From the cell containing the given text, extract its center point as [X, Y] coordinate. 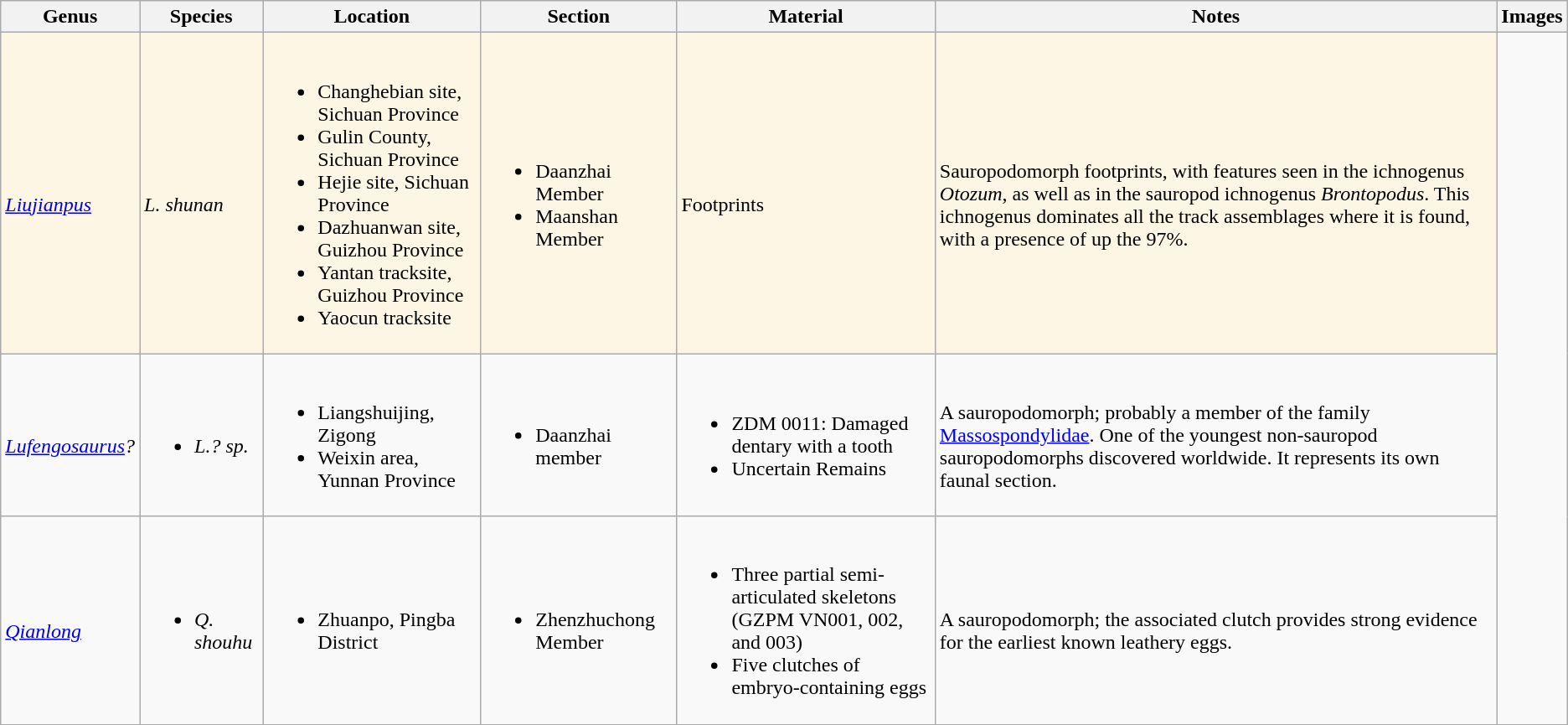
Q. shouhu [201, 620]
A sauropodomorph; the associated clutch provides strong evidence for the earliest known leathery eggs. [1215, 620]
Material [806, 17]
Liujianpus [70, 193]
Location [372, 17]
Notes [1215, 17]
L.? sp. [201, 435]
Daanzhai member [579, 435]
Species [201, 17]
ZDM 0011: Damaged dentary with a toothUncertain Remains [806, 435]
Zhenzhuchong Member [579, 620]
Genus [70, 17]
Three partial semi-articulated skeletons (GZPM VN001, 002, and 003)Five clutches of embryo-containing eggs [806, 620]
Images [1532, 17]
Lufengosaurus? [70, 435]
Daanzhai MemberMaanshan Member [579, 193]
Zhuanpo, Pingba District [372, 620]
Footprints [806, 193]
Qianlong [70, 620]
Liangshuijing, ZigongWeixin area, Yunnan Province [372, 435]
Section [579, 17]
L. shunan [201, 193]
